Return the [X, Y] coordinate for the center point of the cell that contains the specified text.  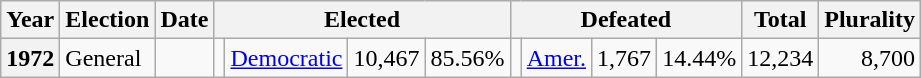
General [108, 58]
14.44% [700, 58]
10,467 [386, 58]
Defeated [626, 20]
Election [108, 20]
Total [780, 20]
1972 [30, 58]
8,700 [870, 58]
1,767 [624, 58]
Democratic [286, 58]
Plurality [870, 20]
Year [30, 20]
Date [184, 20]
Amer. [556, 58]
Elected [362, 20]
85.56% [468, 58]
12,234 [780, 58]
